Return the [x, y] coordinate for the center point of the cell that contains the specified text.  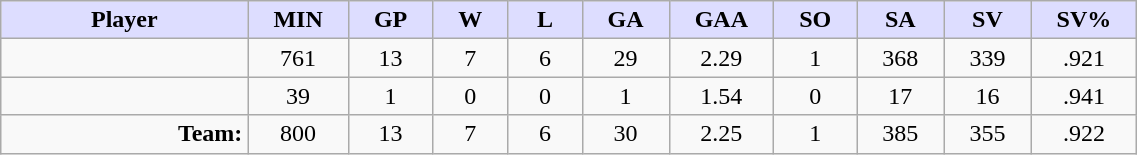
.921 [1084, 58]
368 [900, 58]
17 [900, 96]
800 [298, 134]
1.54 [721, 96]
2.25 [721, 134]
Team: [124, 134]
29 [626, 58]
385 [900, 134]
.941 [1084, 96]
W [470, 20]
Player [124, 20]
339 [988, 58]
761 [298, 58]
MIN [298, 20]
SV [988, 20]
GA [626, 20]
16 [988, 96]
SA [900, 20]
30 [626, 134]
L [545, 20]
GAA [721, 20]
355 [988, 134]
.922 [1084, 134]
GP [390, 20]
SO [816, 20]
2.29 [721, 58]
39 [298, 96]
SV% [1084, 20]
